Locate the cell with the specified text and output its [X, Y] center coordinate. 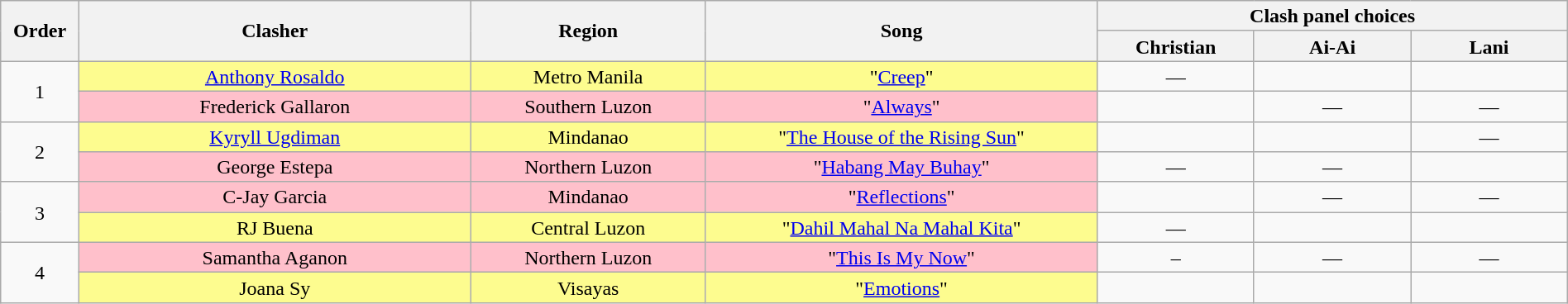
"The House of the Rising Sun" [901, 137]
Christian [1176, 46]
4 [40, 273]
Ai-Ai [1331, 46]
Region [588, 31]
Metro Manila [588, 76]
1 [40, 91]
"Reflections" [901, 197]
Anthony Rosaldo [275, 76]
Clasher [275, 31]
"Habang May Buhay" [901, 167]
Southern Luzon [588, 106]
"Dahil Mahal Na Mahal Kita" [901, 228]
RJ Buena [275, 228]
Frederick Gallaron [275, 106]
Song [901, 31]
"Emotions" [901, 287]
Joana Sy [275, 287]
3 [40, 211]
Clash panel choices [1332, 17]
Lani [1489, 46]
Central Luzon [588, 228]
"This Is My Now" [901, 258]
Kyryll Ugdiman [275, 137]
– [1176, 258]
Visayas [588, 287]
Samantha Aganon [275, 258]
C-Jay Garcia [275, 197]
George Estepa [275, 167]
"Always" [901, 106]
"Creep" [901, 76]
2 [40, 152]
Order [40, 31]
